Return the [X, Y] coordinate for the center point of the cell that contains the specified text.  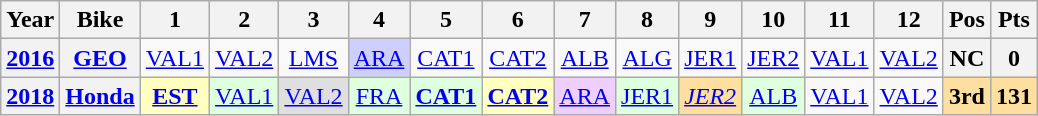
8 [648, 20]
3 [314, 20]
1 [174, 20]
10 [774, 20]
7 [585, 20]
2018 [30, 96]
3rd [966, 96]
Year [30, 20]
ALG [648, 58]
EST [174, 96]
2 [244, 20]
Pos [966, 20]
Honda [100, 96]
2016 [30, 58]
GEO [100, 58]
12 [908, 20]
Pts [1014, 20]
LMS [314, 58]
11 [840, 20]
NC [966, 58]
4 [379, 20]
FRA [379, 96]
131 [1014, 96]
0 [1014, 58]
5 [446, 20]
9 [710, 20]
Bike [100, 20]
6 [518, 20]
